From the cell containing the given text, extract its center point as [X, Y] coordinate. 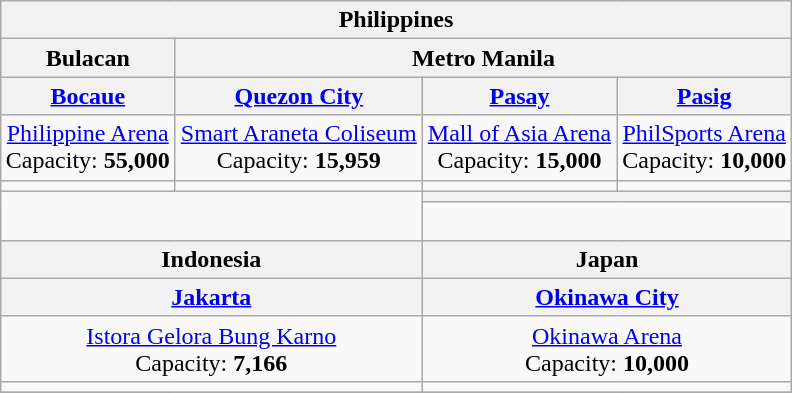
Quezon City [298, 96]
Okinawa City [606, 297]
Mall of Asia ArenaCapacity: 15,000 [519, 148]
Pasay [519, 96]
Smart Araneta ColiseumCapacity: 15,959 [298, 148]
Istora Gelora Bung KarnoCapacity: 7,166 [211, 348]
Japan [606, 259]
Okinawa ArenaCapacity: 10,000 [606, 348]
Indonesia [211, 259]
Philippines [396, 20]
Pasig [704, 96]
Bocaue [88, 96]
Jakarta [211, 297]
Philippine ArenaCapacity: 55,000 [88, 148]
Bulacan [88, 58]
PhilSports ArenaCapacity: 10,000 [704, 148]
Metro Manila [483, 58]
